Output the (x, y) coordinate of the center of the cell containing the given text.  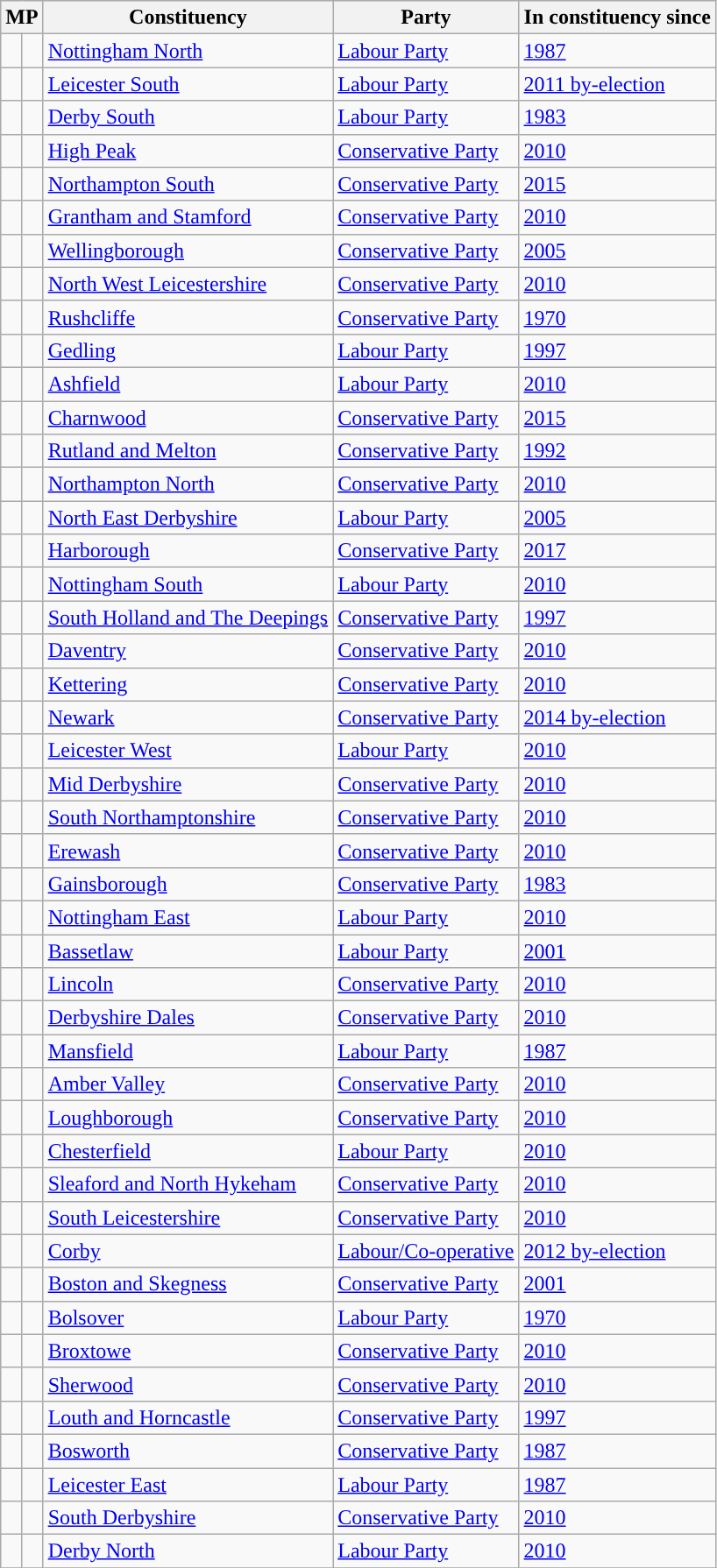
1992 (617, 451)
South Derbyshire (188, 1518)
Gedling (188, 350)
In constituency since (617, 18)
South Holland and The Deepings (188, 618)
Party (426, 18)
Newark (188, 717)
South Northamptonshire (188, 817)
Daventry (188, 651)
Sleaford and North Hykeham (188, 1184)
Rutland and Melton (188, 451)
2017 (617, 551)
Erewash (188, 851)
Derby South (188, 117)
Northampton South (188, 184)
Kettering (188, 684)
Constituency (188, 18)
Lincoln (188, 985)
Chesterfield (188, 1151)
2012 by-election (617, 1251)
Mid Derbyshire (188, 784)
Charnwood (188, 418)
Broxtowe (188, 1351)
Ashfield (188, 384)
Amber Valley (188, 1084)
Labour/Co-operative (426, 1251)
Nottingham East (188, 917)
Leicester South (188, 84)
Nottingham North (188, 51)
Rushcliffe (188, 317)
Derby North (188, 1551)
Derbyshire Dales (188, 1018)
Bolsover (188, 1317)
Leicester West (188, 751)
North West Leicestershire (188, 284)
Louth and Horncastle (188, 1417)
Leicester East (188, 1485)
MP (22, 18)
Bassetlaw (188, 950)
Grantham and Stamford (188, 217)
Sherwood (188, 1384)
South Leicestershire (188, 1218)
Harborough (188, 551)
Mansfield (188, 1051)
Boston and Skegness (188, 1284)
2011 by-election (617, 84)
2014 by-election (617, 717)
Nottingham South (188, 584)
Corby (188, 1251)
High Peak (188, 151)
North East Derbyshire (188, 518)
Bosworth (188, 1451)
Loughborough (188, 1118)
Northampton North (188, 484)
Gainsborough (188, 884)
Wellingborough (188, 251)
